Extract the [x, y] coordinate from the center of the cell holding the provided text.  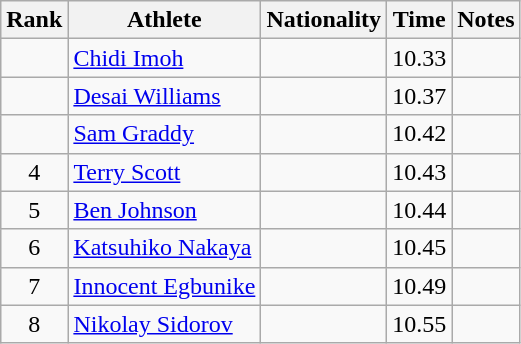
10.37 [420, 96]
7 [34, 286]
Rank [34, 20]
Sam Graddy [164, 134]
Ben Johnson [164, 210]
5 [34, 210]
4 [34, 172]
10.55 [420, 324]
Time [420, 20]
10.49 [420, 286]
10.42 [420, 134]
Athlete [164, 20]
Innocent Egbunike [164, 286]
Nationality [324, 20]
Chidi Imoh [164, 58]
10.33 [420, 58]
10.43 [420, 172]
Katsuhiko Nakaya [164, 248]
10.45 [420, 248]
Desai Williams [164, 96]
Notes [486, 20]
6 [34, 248]
Nikolay Sidorov [164, 324]
8 [34, 324]
10.44 [420, 210]
Terry Scott [164, 172]
